Return the (X, Y) coordinate for the center point of the cell that contains the specified text.  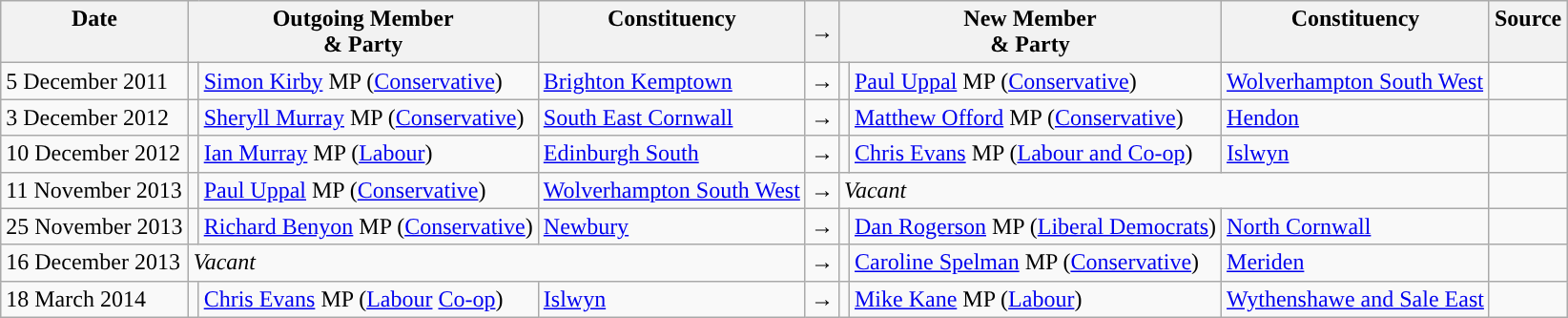
Date (94, 32)
Matthew Offord MP (Conservative) (1035, 117)
25 November 2013 (94, 226)
Wythenshawe and Sale East (1356, 299)
10 December 2012 (94, 154)
Simon Kirby MP (Conservative) (368, 81)
16 December 2013 (94, 263)
Chris Evans MP (Labour Co-op) (368, 299)
Source (1528, 32)
Dan Rogerson MP (Liberal Democrats) (1035, 226)
Chris Evans MP (Labour and Co-op) (1035, 154)
11 November 2013 (94, 190)
Sheryll Murray MP (Conservative) (368, 117)
Edinburgh South (671, 154)
Meriden (1356, 263)
Outgoing Member& Party (362, 32)
Caroline Spelman MP (Conservative) (1035, 263)
Hendon (1356, 117)
3 December 2012 (94, 117)
South East Cornwall (671, 117)
North Cornwall (1356, 226)
Brighton Kemptown (671, 81)
Mike Kane MP (Labour) (1035, 299)
18 March 2014 (94, 299)
5 December 2011 (94, 81)
Richard Benyon MP (Conservative) (368, 226)
New Member& Party (1030, 32)
Newbury (671, 226)
Ian Murray MP (Labour) (368, 154)
